Provide the (X, Y) coordinate of the cell's center where the given text is located.  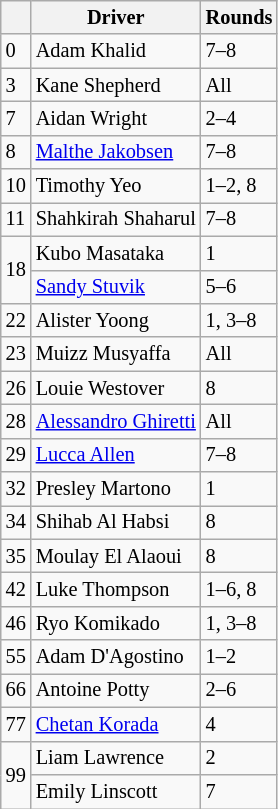
Driver (116, 17)
1–2, 8 (240, 186)
Muizz Musyaffa (116, 354)
Luke Thompson (116, 589)
32 (16, 489)
Antoine Potty (116, 690)
1–6, 8 (240, 589)
29 (16, 455)
Emily Linscott (116, 791)
34 (16, 522)
Rounds (240, 17)
1–2 (240, 657)
Sandy Stuvik (116, 287)
18 (16, 270)
Malthe Jakobsen (116, 152)
99 (16, 774)
Presley Martono (116, 489)
11 (16, 219)
Alister Yoong (116, 320)
22 (16, 320)
46 (16, 623)
2–4 (240, 118)
Aidan Wright (116, 118)
Lucca Allen (116, 455)
Shihab Al Habsi (116, 522)
28 (16, 421)
Shahkirah Shaharul (116, 219)
42 (16, 589)
4 (240, 724)
Adam D'Agostino (116, 657)
10 (16, 186)
26 (16, 388)
35 (16, 556)
Alessandro Ghiretti (116, 421)
66 (16, 690)
2–6 (240, 690)
Timothy Yeo (116, 186)
Kubo Masataka (116, 253)
Moulay El Alaoui (116, 556)
Ryo Komikado (116, 623)
3 (16, 85)
Louie Westover (116, 388)
77 (16, 724)
23 (16, 354)
55 (16, 657)
0 (16, 51)
Adam Khalid (116, 51)
Liam Lawrence (116, 758)
5–6 (240, 287)
Chetan Korada (116, 724)
2 (240, 758)
Kane Shepherd (116, 85)
